Return the (x, y) coordinate for the center point of the cell that contains the specified text.  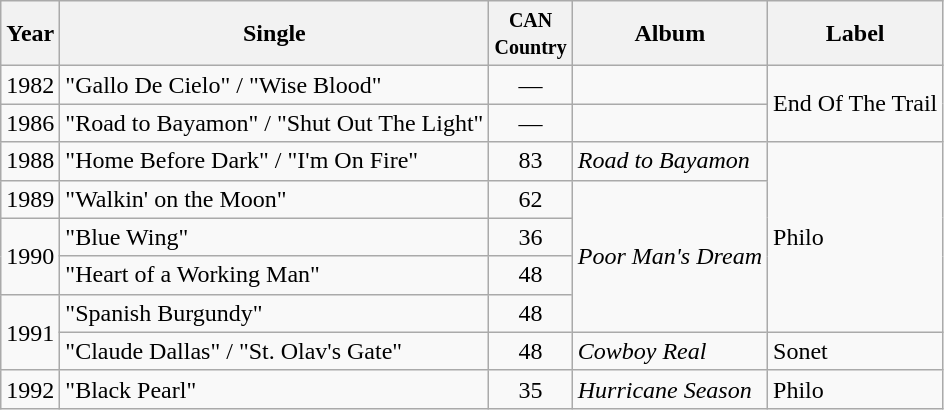
Poor Man's Dream (670, 256)
"Blue Wing" (274, 237)
Single (274, 34)
"Home Before Dark" / "I'm On Fire" (274, 161)
CAN Country (530, 34)
35 (530, 389)
1988 (30, 161)
1992 (30, 389)
62 (530, 199)
Sonet (856, 351)
"Spanish Burgundy" (274, 313)
Cowboy Real (670, 351)
"Claude Dallas" / "St. Olav's Gate" (274, 351)
"Road to Bayamon" / "Shut Out The Light" (274, 123)
Hurricane Season (670, 389)
Road to Bayamon (670, 161)
36 (530, 237)
Year (30, 34)
1990 (30, 256)
"Black Pearl" (274, 389)
1986 (30, 123)
End Of The Trail (856, 104)
83 (530, 161)
"Gallo De Cielo" / "Wise Blood" (274, 85)
1991 (30, 332)
1989 (30, 199)
1982 (30, 85)
"Heart of a Working Man" (274, 275)
"Walkin' on the Moon" (274, 199)
Label (856, 34)
Album (670, 34)
